Identify which cell holds the provided text, then report its [x, y] central coordinate. 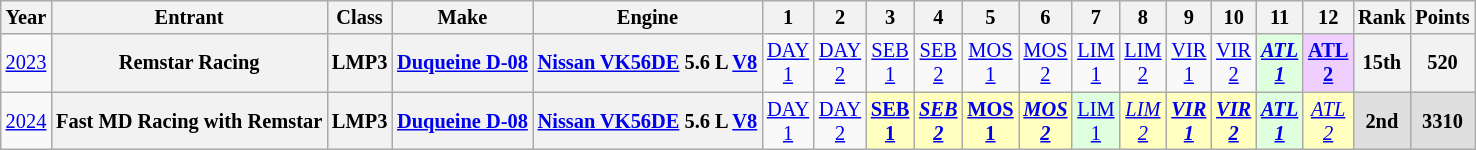
2023 [26, 63]
Points [1442, 17]
520 [1442, 63]
Make [462, 17]
Year [26, 17]
12 [1328, 17]
3 [890, 17]
3310 [1442, 121]
5 [990, 17]
10 [1234, 17]
6 [1045, 17]
Rank [1382, 17]
4 [938, 17]
Engine [648, 17]
Entrant [189, 17]
2 [840, 17]
Fast MD Racing with Remstar [189, 121]
Class [360, 17]
8 [1142, 17]
1 [788, 17]
2024 [26, 121]
Remstar Racing [189, 63]
7 [1096, 17]
11 [1280, 17]
9 [1188, 17]
2nd [1382, 121]
15th [1382, 63]
